Return the [X, Y] coordinate for the center point of the cell that contains the specified text.  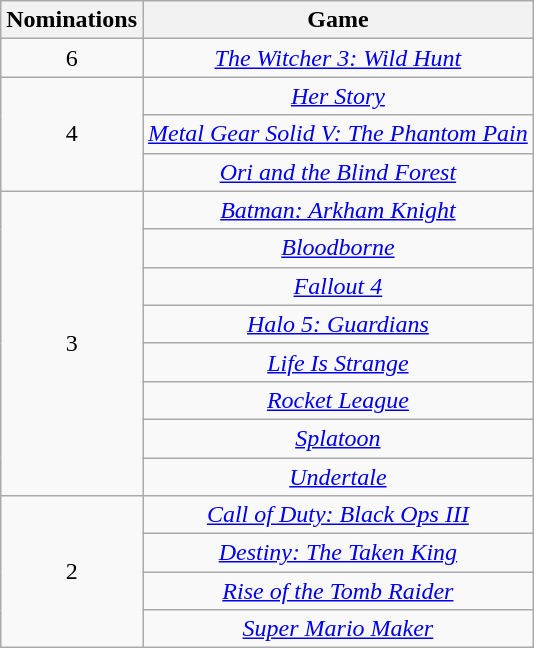
Fallout 4 [338, 286]
Splatoon [338, 438]
The Witcher 3: Wild Hunt [338, 58]
Super Mario Maker [338, 629]
Halo 5: Guardians [338, 324]
4 [72, 134]
Call of Duty: Black Ops III [338, 515]
6 [72, 58]
Undertale [338, 477]
Her Story [338, 96]
Rocket League [338, 400]
Batman: Arkham Knight [338, 210]
Life Is Strange [338, 362]
2 [72, 572]
Nominations [72, 20]
Game [338, 20]
Metal Gear Solid V: The Phantom Pain [338, 134]
3 [72, 343]
Rise of the Tomb Raider [338, 591]
Destiny: The Taken King [338, 553]
Ori and the Blind Forest [338, 172]
Bloodborne [338, 248]
